Return [x, y] of the center of cell containing provided text 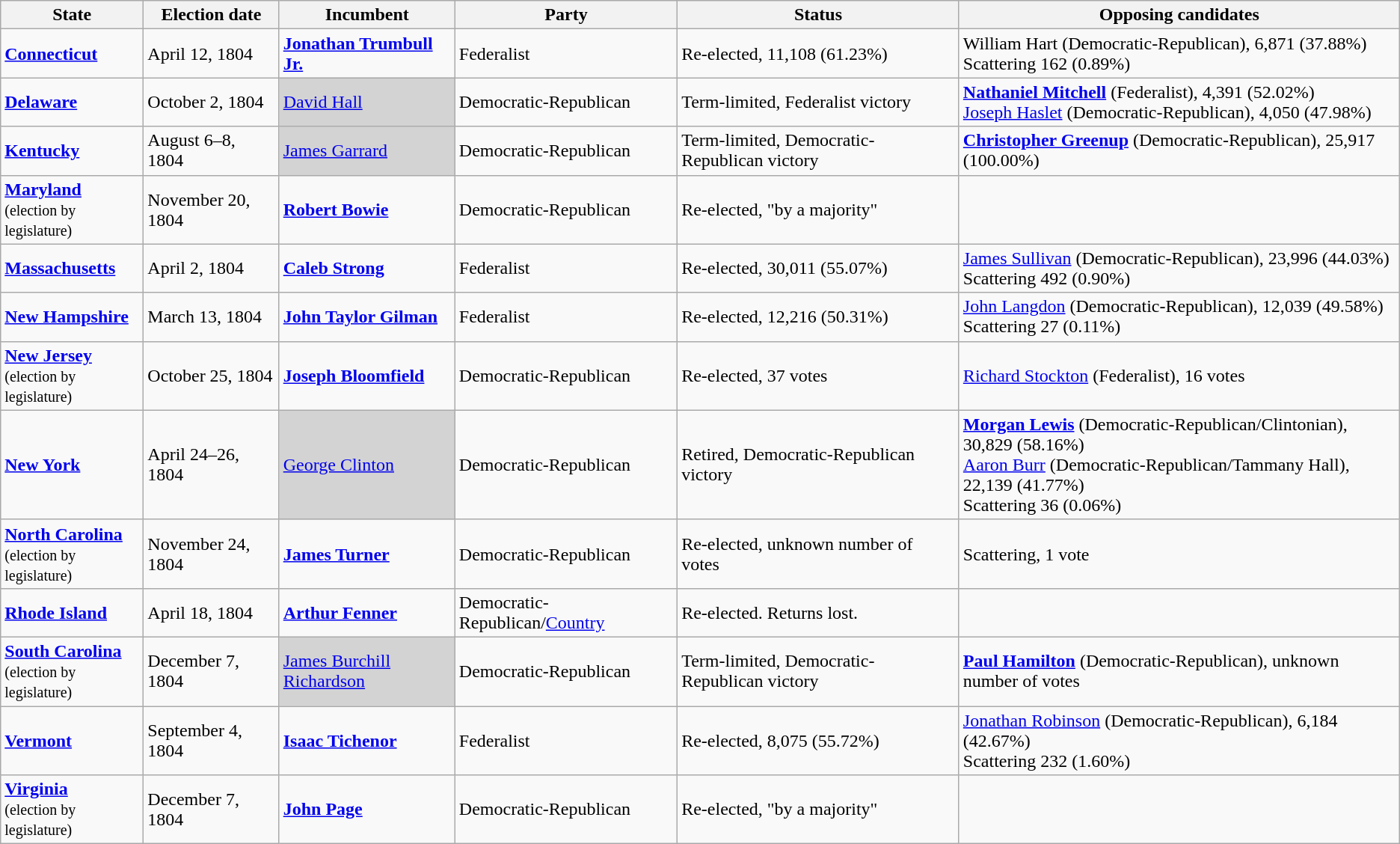
Re-elected, 11,108 (61.23%) [818, 54]
Re-elected, 30,011 (55.07%) [818, 268]
Term-limited, Federalist victory [818, 102]
Connecticut [72, 54]
Incumbent [366, 15]
Delaware [72, 102]
New Hampshire [72, 317]
August 6–8, 1804 [211, 151]
April 24–26, 1804 [211, 465]
October 25, 1804 [211, 376]
April 12, 1804 [211, 54]
George Clinton [366, 465]
Nathaniel Mitchell (Federalist), 4,391 (52.02%)Joseph Haslet (Democratic-Republican), 4,050 (47.98%) [1179, 102]
Re-elected, 37 votes [818, 376]
John Page [366, 810]
Massachusetts [72, 268]
Jonathan Trumbull Jr. [366, 54]
Vermont [72, 741]
Retired, Democratic-Republican victory [818, 465]
Rhode Island [72, 612]
South Carolina(election by legislature) [72, 671]
James Turner [366, 554]
James Garrard [366, 151]
State [72, 15]
John Taylor Gilman [366, 317]
William Hart (Democratic-Republican), 6,871 (37.88%)Scattering 162 (0.89%) [1179, 54]
James Sullivan (Democratic-Republican), 23,996 (44.03%)Scattering 492 (0.90%) [1179, 268]
James Burchill Richardson [366, 671]
April 18, 1804 [211, 612]
Isaac Tichenor [366, 741]
Kentucky [72, 151]
Morgan Lewis (Democratic-Republican/Clintonian), 30,829 (58.16%)Aaron Burr (Democratic-Republican/Tammany Hall), 22,139 (41.77%)Scattering 36 (0.06%) [1179, 465]
Opposing candidates [1179, 15]
New York [72, 465]
North Carolina(election by legislature) [72, 554]
Re-elected. Returns lost. [818, 612]
Caleb Strong [366, 268]
November 20, 1804 [211, 210]
Democratic-Republican/Country [565, 612]
March 13, 1804 [211, 317]
Arthur Fenner [366, 612]
September 4, 1804 [211, 741]
April 2, 1804 [211, 268]
Re-elected, 8,075 (55.72%) [818, 741]
Re-elected, 12,216 (50.31%) [818, 317]
Christopher Greenup (Democratic-Republican), 25,917 (100.00%) [1179, 151]
Election date [211, 15]
Re-elected, unknown number of votes [818, 554]
November 24, 1804 [211, 554]
Scattering, 1 vote [1179, 554]
Maryland(election by legislature) [72, 210]
John Langdon (Democratic-Republican), 12,039 (49.58%)Scattering 27 (0.11%) [1179, 317]
Party [565, 15]
Status [818, 15]
October 2, 1804 [211, 102]
Virginia(election by legislature) [72, 810]
David Hall [366, 102]
Jonathan Robinson (Democratic-Republican), 6,184 (42.67%)Scattering 232 (1.60%) [1179, 741]
Richard Stockton (Federalist), 16 votes [1179, 376]
Paul Hamilton (Democratic-Republican), unknown number of votes [1179, 671]
Joseph Bloomfield [366, 376]
New Jersey(election by legislature) [72, 376]
Robert Bowie [366, 210]
